Provide the [X, Y] coordinate of the cell's center where the given text is located.  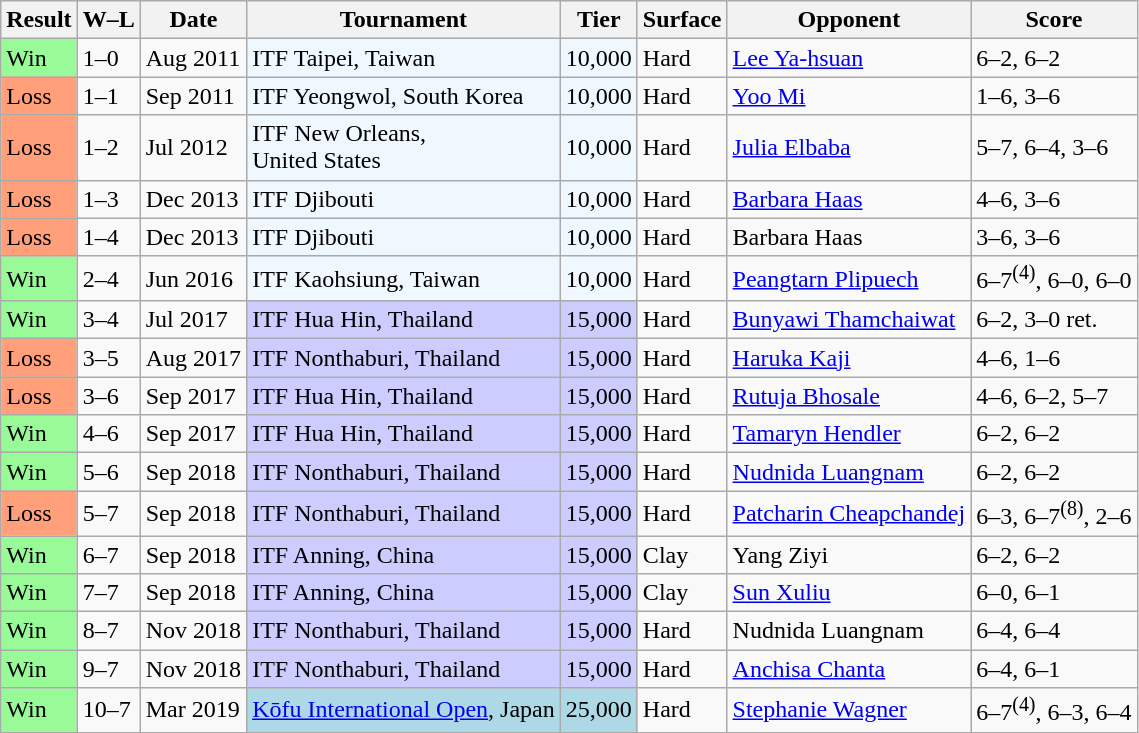
3–6 [108, 396]
2–4 [108, 278]
5–6 [108, 472]
Opponent [849, 20]
ITF New Orleans, United States [404, 148]
Haruka Kaji [849, 358]
25,000 [598, 710]
Yang Ziyi [849, 555]
Kōfu International Open, Japan [404, 710]
6–2, 3–0 ret. [1054, 320]
4–6, 6–2, 5–7 [1054, 396]
1–1 [108, 96]
1–6, 3–6 [1054, 96]
5–7 [108, 514]
10–7 [108, 710]
ITF Yeongwol, South Korea [404, 96]
ITF Kaohsiung, Taiwan [404, 278]
3–5 [108, 358]
Stephanie Wagner [849, 710]
Surface [682, 20]
Yoo Mi [849, 96]
1–2 [108, 148]
9–7 [108, 669]
Aug 2017 [193, 358]
6–3, 6–7(8), 2–6 [1054, 514]
Bunyawi Thamchaiwat [849, 320]
1–0 [108, 58]
3–6, 3–6 [1054, 237]
Jul 2017 [193, 320]
6–0, 6–1 [1054, 593]
Anchisa Chanta [849, 669]
Sun Xuliu [849, 593]
6–7(4), 6–3, 6–4 [1054, 710]
Aug 2011 [193, 58]
W–L [108, 20]
1–3 [108, 199]
6–4, 6–4 [1054, 631]
Tamaryn Hendler [849, 434]
7–7 [108, 593]
Rutuja Bhosale [849, 396]
4–6, 1–6 [1054, 358]
Score [1054, 20]
6–7(4), 6–0, 6–0 [1054, 278]
ITF Taipei, Taiwan [404, 58]
Tier [598, 20]
4–6, 3–6 [1054, 199]
4–6 [108, 434]
Julia Elbaba [849, 148]
Result [39, 20]
Tournament [404, 20]
6–7 [108, 555]
6–4, 6–1 [1054, 669]
5–7, 6–4, 3–6 [1054, 148]
1–4 [108, 237]
Jun 2016 [193, 278]
Date [193, 20]
Patcharin Cheapchandej [849, 514]
Jul 2012 [193, 148]
Peangtarn Plipuech [849, 278]
3–4 [108, 320]
Sep 2011 [193, 96]
Lee Ya-hsuan [849, 58]
8–7 [108, 631]
Mar 2019 [193, 710]
